Search for the cell housing the specified text and yield its [x, y] center coordinate. 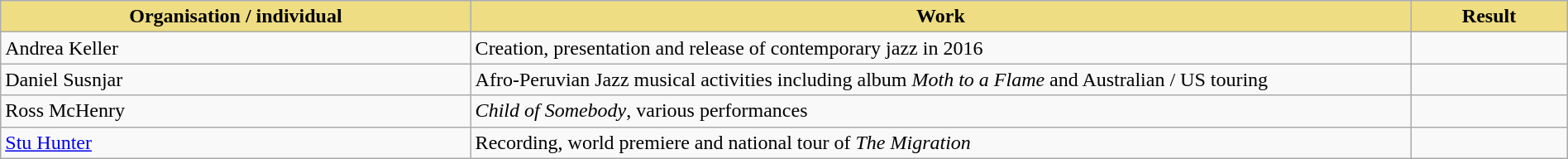
Stu Hunter [236, 142]
Recording, world premiere and national tour of The Migration [941, 142]
Afro-Peruvian Jazz musical activities including album Moth to a Flame and Australian / US touring [941, 79]
Child of Somebody, various performances [941, 111]
Ross McHenry [236, 111]
Result [1489, 17]
Creation, presentation and release of contemporary jazz in 2016 [941, 48]
Organisation / individual [236, 17]
Andrea Keller [236, 48]
Work [941, 17]
Daniel Susnjar [236, 79]
